For the text-containing cell, return its midpoint in (X, Y) coordinate format. 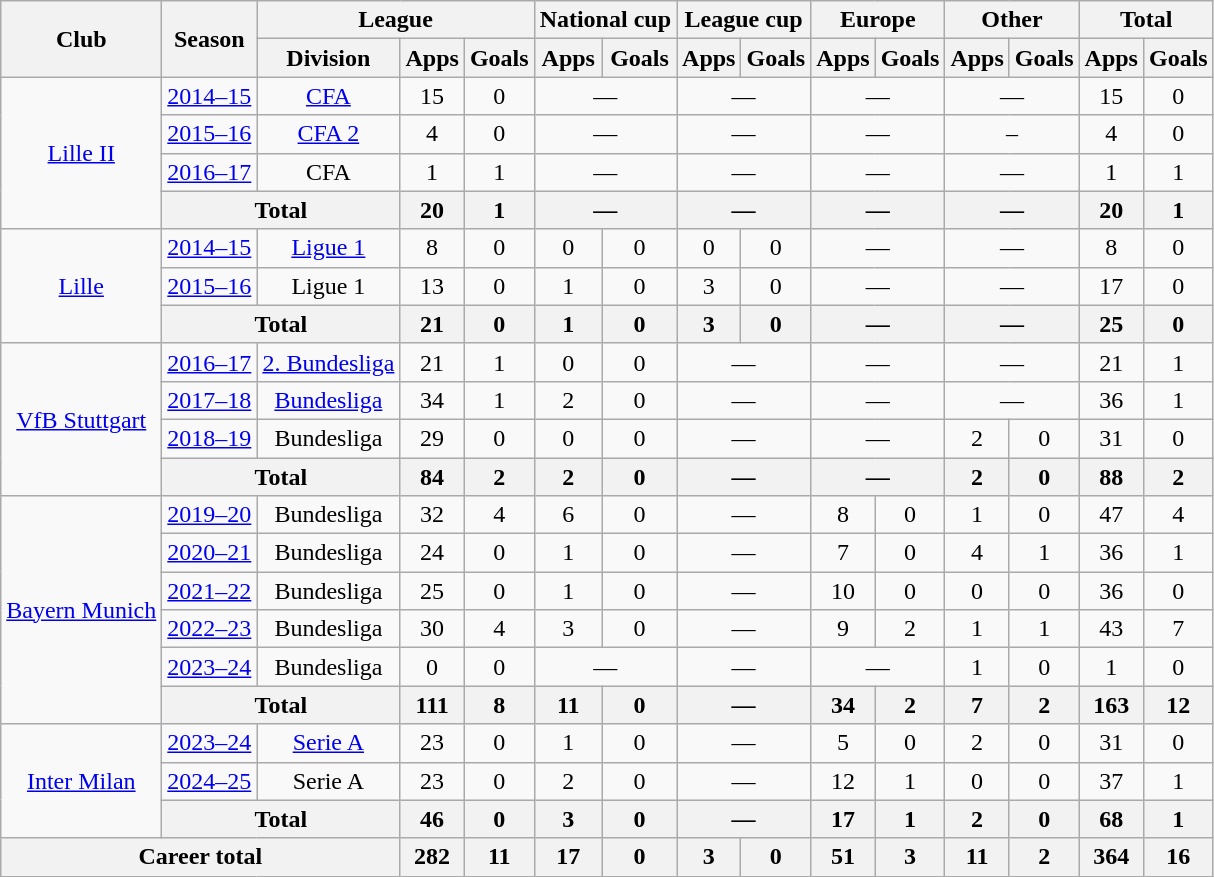
Other (1012, 20)
National cup (605, 20)
29 (432, 438)
32 (432, 515)
– (1012, 134)
47 (1111, 515)
Club (82, 39)
2021–22 (210, 591)
Bayern Munich (82, 610)
League cup (744, 20)
2018–19 (210, 438)
10 (843, 591)
2020–21 (210, 553)
30 (432, 629)
2022–23 (210, 629)
Division (328, 58)
364 (1111, 857)
51 (843, 857)
84 (432, 477)
Europe (878, 20)
6 (568, 515)
88 (1111, 477)
24 (432, 553)
2024–25 (210, 781)
Inter Milan (82, 781)
2017–18 (210, 400)
2. Bundesliga (328, 362)
VfB Stuttgart (82, 419)
Lille (82, 286)
Lille II (82, 153)
13 (432, 286)
282 (432, 857)
16 (1178, 857)
Season (210, 39)
2019–20 (210, 515)
111 (432, 705)
League (396, 20)
68 (1111, 819)
37 (1111, 781)
43 (1111, 629)
9 (843, 629)
Career total (200, 857)
5 (843, 743)
163 (1111, 705)
CFA 2 (328, 134)
46 (432, 819)
